Output the (x, y) coordinate of the center of the cell containing the given text.  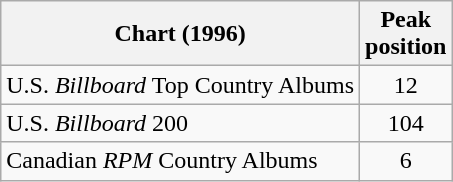
6 (406, 161)
12 (406, 85)
U.S. Billboard Top Country Albums (180, 85)
Canadian RPM Country Albums (180, 161)
104 (406, 123)
U.S. Billboard 200 (180, 123)
Chart (1996) (180, 34)
Peakposition (406, 34)
